Pinpoint the cell where the given text exists, returning its [x, y] midpoint coordinate. 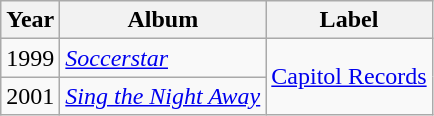
Year [30, 20]
1999 [30, 58]
Album [163, 20]
Soccerstar [163, 58]
Label [349, 20]
2001 [30, 96]
Capitol Records [349, 77]
Sing the Night Away [163, 96]
